From the cell containing the given text, extract its center point as (X, Y) coordinate. 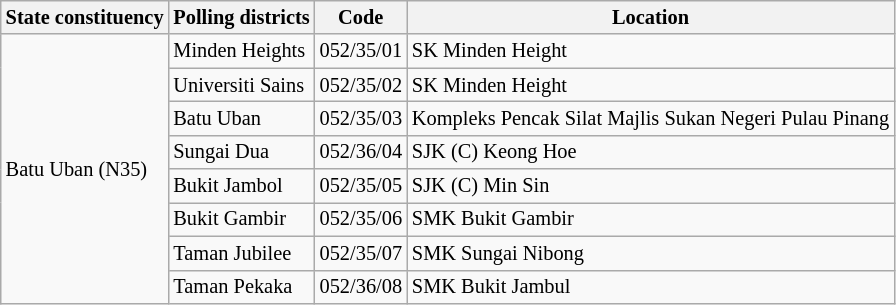
SMK Bukit Gambir (650, 219)
052/35/06 (361, 219)
Location (650, 17)
Polling districts (241, 17)
Taman Pekaka (241, 287)
Minden Heights (241, 51)
SJK (C) Min Sin (650, 186)
SJK (C) Keong Hoe (650, 152)
Bukit Jambol (241, 186)
Batu Uban (241, 118)
Code (361, 17)
Batu Uban (N35) (85, 168)
Sungai Dua (241, 152)
SMK Bukit Jambul (650, 287)
Universiti Sains (241, 85)
Kompleks Pencak Silat Majlis Sukan Negeri Pulau Pinang (650, 118)
052/35/05 (361, 186)
State constituency (85, 17)
052/36/08 (361, 287)
052/35/01 (361, 51)
052/35/07 (361, 253)
SMK Sungai Nibong (650, 253)
Bukit Gambir (241, 219)
052/35/02 (361, 85)
052/36/04 (361, 152)
052/35/03 (361, 118)
Taman Jubilee (241, 253)
